Extract the (X, Y) coordinate from the center of the cell holding the provided text.  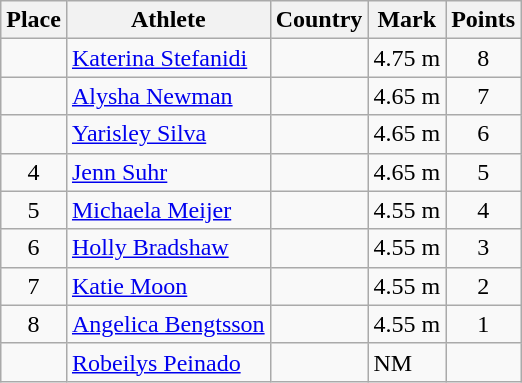
Yarisley Silva (168, 134)
Place (34, 20)
Robeilys Peinado (168, 362)
NM (407, 362)
2 (484, 286)
Country (319, 20)
Mark (407, 20)
Holly Bradshaw (168, 248)
Angelica Bengtsson (168, 324)
Points (484, 20)
1 (484, 324)
Jenn Suhr (168, 172)
Katie Moon (168, 286)
Alysha Newman (168, 96)
4.75 m (407, 58)
Katerina Stefanidi (168, 58)
Michaela Meijer (168, 210)
Athlete (168, 20)
3 (484, 248)
